Find where the given text appears and provide that cell's center as [X, Y] coordinate. 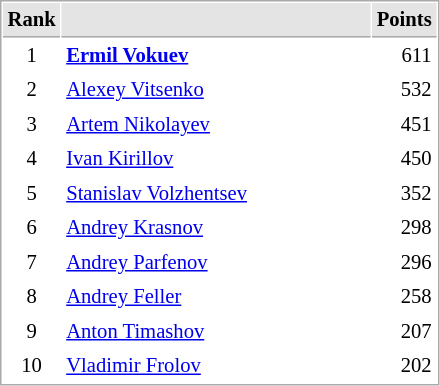
Alexey Vitsenko [216, 90]
9 [32, 332]
611 [404, 56]
202 [404, 366]
Points [404, 20]
532 [404, 90]
8 [32, 296]
10 [32, 366]
2 [32, 90]
296 [404, 262]
Artem Nikolayev [216, 124]
4 [32, 158]
6 [32, 228]
Andrey Parfenov [216, 262]
Rank [32, 20]
Andrey Krasnov [216, 228]
1 [32, 56]
Stanislav Volzhentsev [216, 194]
7 [32, 262]
450 [404, 158]
5 [32, 194]
207 [404, 332]
451 [404, 124]
3 [32, 124]
352 [404, 194]
Anton Timashov [216, 332]
Vladimir Frolov [216, 366]
298 [404, 228]
Ivan Kirillov [216, 158]
Andrey Feller [216, 296]
258 [404, 296]
Ermil Vokuev [216, 56]
